Return the (X, Y) coordinate for the center point of the cell that contains the specified text.  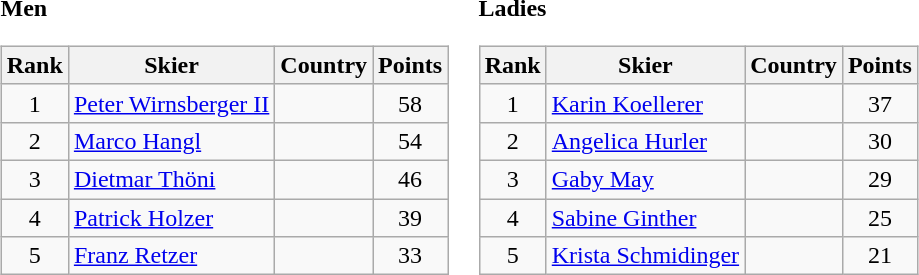
Krista Schmidinger (645, 256)
25 (880, 217)
Franz Retzer (171, 256)
54 (410, 141)
30 (880, 141)
46 (410, 179)
Karin Koellerer (645, 103)
Sabine Ginther (645, 217)
37 (880, 103)
58 (410, 103)
33 (410, 256)
Gaby May (645, 179)
Peter Wirnsberger II (171, 103)
39 (410, 217)
Patrick Holzer (171, 217)
21 (880, 256)
29 (880, 179)
Angelica Hurler (645, 141)
Dietmar Thöni (171, 179)
Marco Hangl (171, 141)
